From the cell containing the given text, extract its center point as [x, y] coordinate. 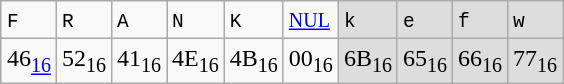
4E16 [196, 61]
w [536, 20]
R [84, 20]
4116 [138, 61]
NUL [310, 20]
6516 [424, 61]
K [254, 20]
5216 [84, 61]
6616 [480, 61]
7716 [536, 61]
A [138, 20]
4616 [28, 61]
f [480, 20]
F [28, 20]
0016 [310, 61]
k [368, 20]
4B16 [254, 61]
6B16 [368, 61]
N [196, 20]
e [424, 20]
